Provide the [x, y] coordinate of the cell's center where the given text is located.  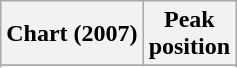
Peak position [189, 34]
Chart (2007) [72, 34]
